For the text-containing cell, return its midpoint in [X, Y] coordinate format. 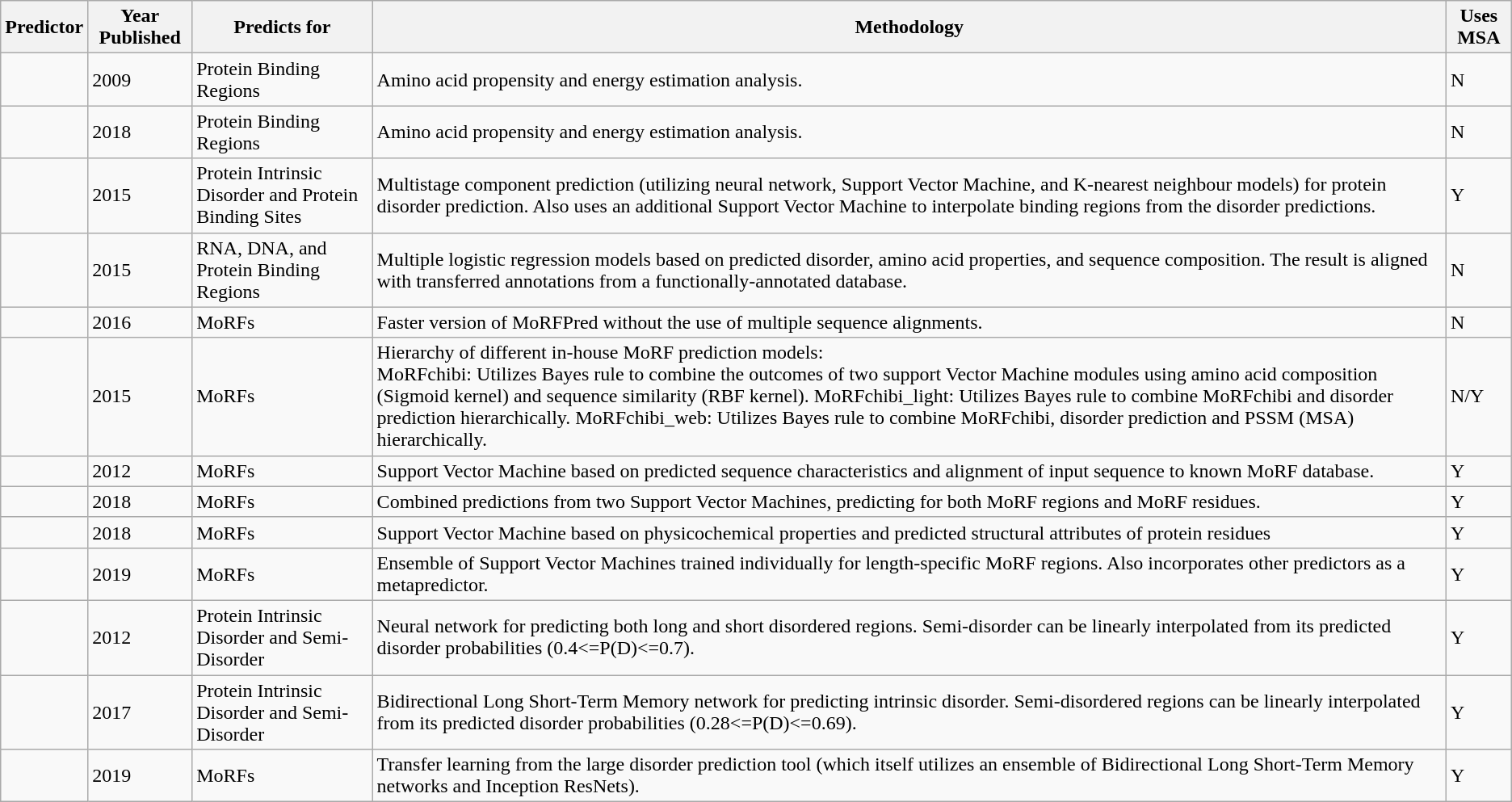
Uses MSA [1478, 27]
Year Published [141, 27]
2017 [141, 712]
2016 [141, 322]
Faster version of MoRFPred without the use of multiple sequence alignments. [909, 322]
Predicts for [283, 27]
Ensemble of Support Vector Machines trained individually for length-specific MoRF regions. Also incorporates other predictors as a metapredictor. [909, 573]
Support Vector Machine based on predicted sequence characteristics and alignment of input sequence to known MoRF database. [909, 471]
Predictor [44, 27]
N/Y [1478, 397]
Combined predictions from two Support Vector Machines, predicting for both MoRF regions and MoRF residues. [909, 502]
Methodology [909, 27]
Protein Intrinsic Disorder and Protein Binding Sites [283, 195]
2009 [141, 79]
Support Vector Machine based on physicochemical properties and predicted structural attributes of protein residues [909, 532]
RNA, DNA, and Protein Binding Regions [283, 270]
